Provide the (X, Y) coordinate of the cell's center where the given text is located.  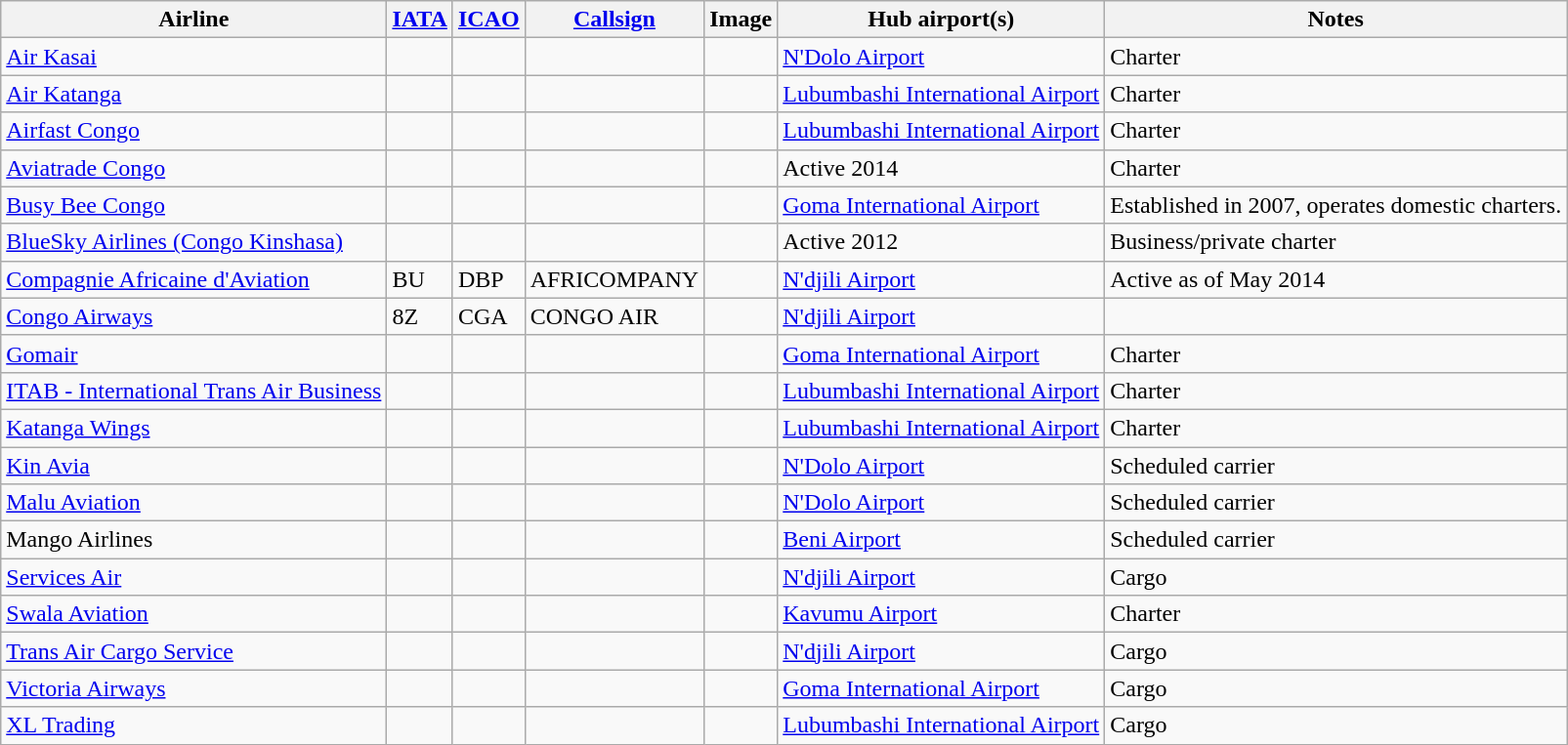
Image (741, 20)
Victoria Airways (193, 688)
Beni Airport (942, 540)
Hub airport(s) (942, 20)
Malu Aviation (193, 503)
Air Katanga (193, 94)
DBP (488, 279)
Business/private charter (1336, 242)
XL Trading (193, 725)
8Z (420, 316)
BlueSky Airlines (Congo Kinshasa) (193, 242)
Callsign (614, 20)
CGA (488, 316)
Aviatrade Congo (193, 168)
Airline (193, 20)
Mango Airlines (193, 540)
Gomair (193, 353)
Katanga Wings (193, 428)
Kavumu Airport (942, 614)
BU (420, 279)
Swala Aviation (193, 614)
AFRICOMPANY (614, 279)
Notes (1336, 20)
Trans Air Cargo Service (193, 651)
IATA (420, 20)
Compagnie Africaine d'Aviation (193, 279)
CONGO AIR (614, 316)
ICAO (488, 20)
Established in 2007, operates domestic charters. (1336, 205)
Kin Avia (193, 466)
Congo Airways (193, 316)
Active 2014 (942, 168)
Services Air (193, 577)
Air Kasai (193, 57)
Busy Bee Congo (193, 205)
Active 2012 (942, 242)
Airfast Congo (193, 131)
ITAB - International Trans Air Business (193, 391)
Active as of May 2014 (1336, 279)
